Determine the [X, Y] coordinate at the center of the cell enclosing the given text.  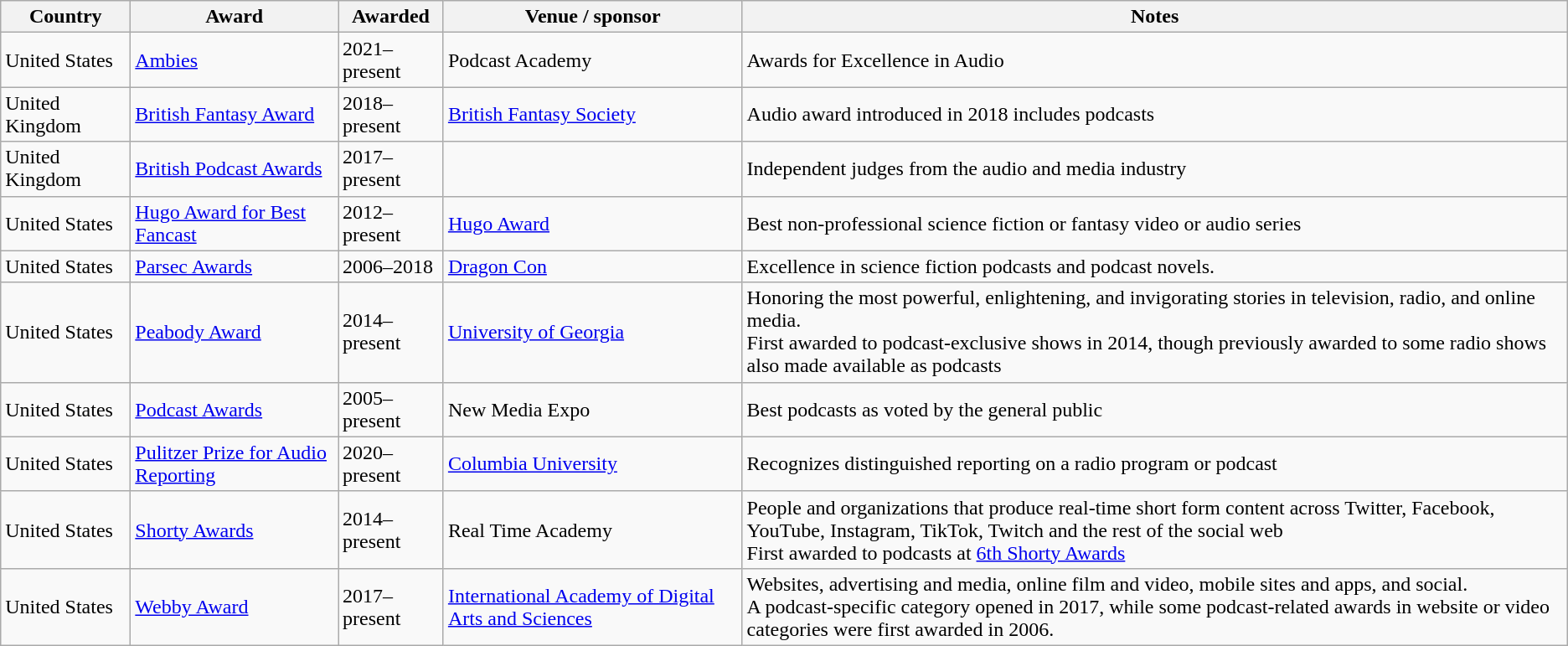
Pulitzer Prize for Audio Reporting [235, 464]
Hugo Award [593, 223]
Shorty Awards [235, 530]
Awarded [391, 17]
Real Time Academy [593, 530]
Notes [1154, 17]
2021–present [391, 60]
2005–present [391, 409]
Venue / sponsor [593, 17]
British Fantasy Society [593, 114]
Dragon Con [593, 266]
Award [235, 17]
New Media Expo [593, 409]
Audio award introduced in 2018 includes podcasts [1154, 114]
British Podcast Awards [235, 169]
Best non-professional science fiction or fantasy video or audio series [1154, 223]
Columbia University [593, 464]
2006–2018 [391, 266]
Awards for Excellence in Audio [1154, 60]
Hugo Award for Best Fancast [235, 223]
Excellence in science fiction podcasts and podcast novels. [1154, 266]
Country [65, 17]
Ambies [235, 60]
Podcast Awards [235, 409]
2012–present [391, 223]
Best podcasts as voted by the general public [1154, 409]
International Academy of Digital Arts and Sciences [593, 607]
Podcast Academy [593, 60]
2020–present [391, 464]
British Fantasy Award [235, 114]
Recognizes distinguished reporting on a radio program or podcast [1154, 464]
University of Georgia [593, 332]
Webby Award [235, 607]
2018–present [391, 114]
Parsec Awards [235, 266]
Independent judges from the audio and media industry [1154, 169]
Peabody Award [235, 332]
